Search for the cell housing the specified text and yield its (x, y) center coordinate. 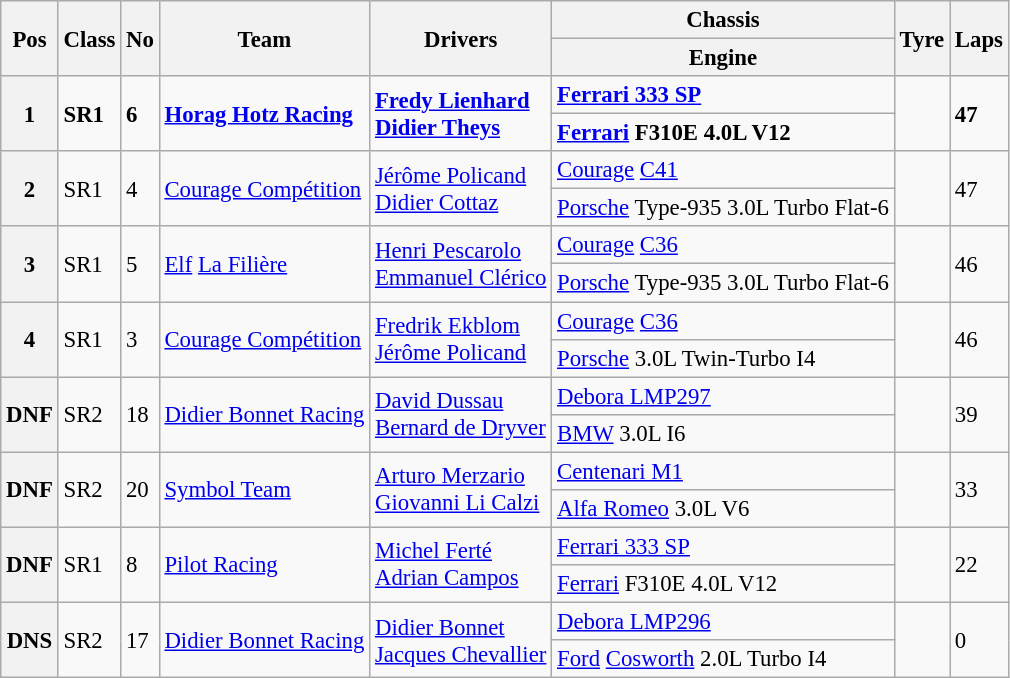
Engine (724, 58)
5 (140, 264)
39 (980, 414)
Fredrik Ekblom Jérôme Policand (461, 340)
0 (980, 640)
Symbol Team (264, 490)
Pilot Racing (264, 564)
6 (140, 114)
Team (264, 38)
Pos (30, 38)
33 (980, 490)
BMW 3.0L I6 (724, 433)
Michel Ferté Adrian Campos (461, 564)
Class (90, 38)
Centenari M1 (724, 471)
18 (140, 414)
1 (30, 114)
Drivers (461, 38)
Courage C41 (724, 170)
Horag Hotz Racing (264, 114)
Fredy Lienhard Didier Theys (461, 114)
17 (140, 640)
22 (980, 564)
David Dussau Bernard de Dryver (461, 414)
20 (140, 490)
2 (30, 188)
Elf La Filière (264, 264)
8 (140, 564)
Debora LMP296 (724, 621)
Arturo Merzario Giovanni Li Calzi (461, 490)
Alfa Romeo 3.0L V6 (724, 509)
No (140, 38)
Henri Pescarolo Emmanuel Clérico (461, 264)
DNS (30, 640)
Debora LMP297 (724, 396)
Chassis (724, 20)
Didier Bonnet Jacques Chevallier (461, 640)
Laps (980, 38)
Jérôme Policand Didier Cottaz (461, 188)
Ford Cosworth 2.0L Turbo I4 (724, 659)
Tyre (922, 38)
Porsche 3.0L Twin-Turbo I4 (724, 358)
